Return the [x, y] coordinate for the center point of the cell that contains the specified text.  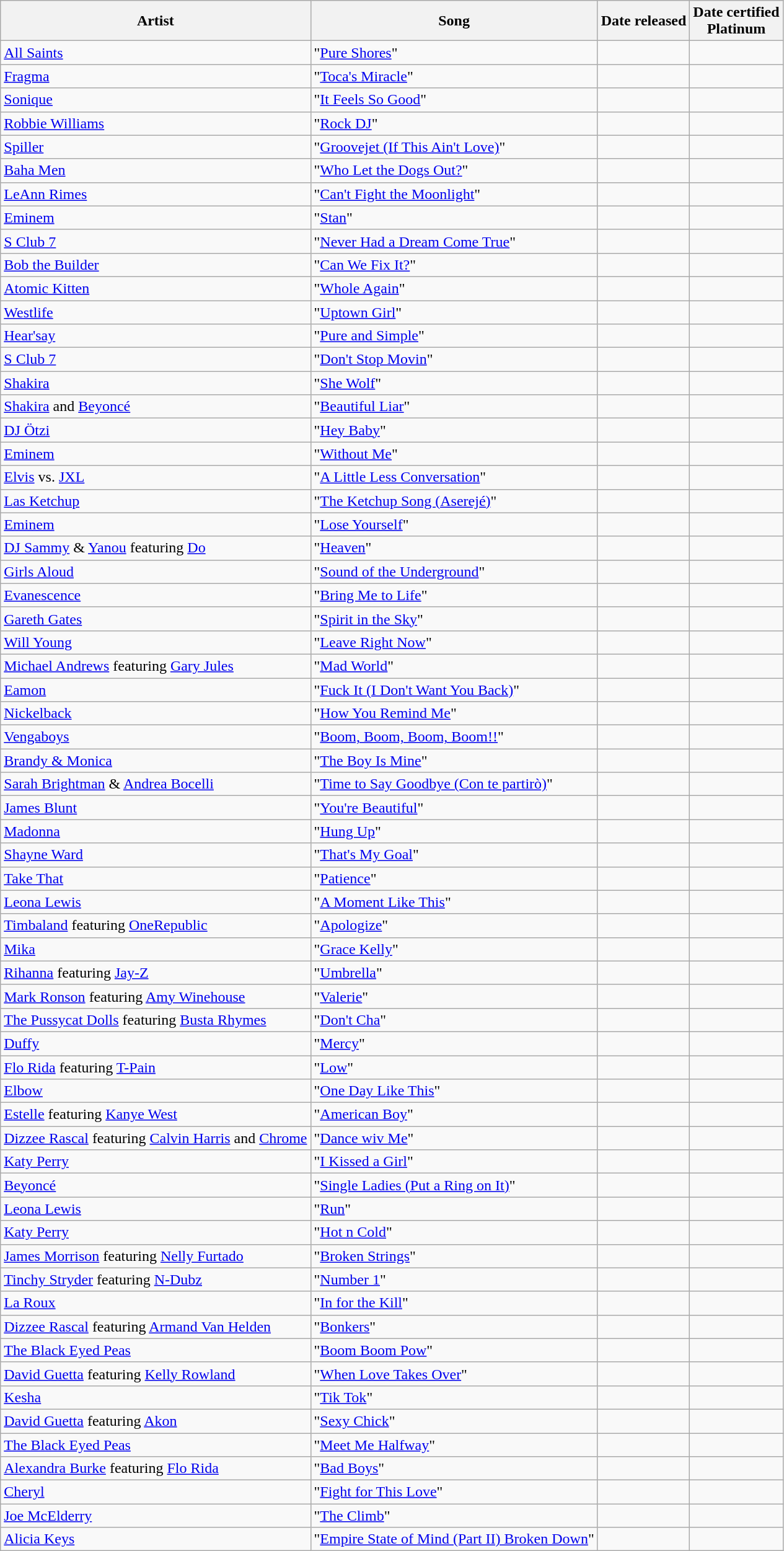
"The Ketchup Song (Aserejé)" [454, 501]
DJ Sammy & Yanou featuring Do [156, 548]
"Don't Stop Movin" [454, 360]
"Leave Right Now" [454, 642]
"A Little Less Conversation" [454, 477]
Robbie Williams [156, 123]
"Can't Fight the Moonlight" [454, 194]
James Morrison featuring Nelly Furtado [156, 1256]
Dizzee Rascal featuring Armand Van Helden [156, 1327]
Date certifiedPlatinum [736, 21]
"Pure and Simple" [454, 336]
Gareth Gates [156, 619]
Fragma [156, 76]
"Bad Boys" [454, 1469]
"Lose Yourself" [454, 524]
"Umbrella" [454, 973]
"Tik Tok" [454, 1397]
"Toca's Miracle" [454, 76]
"Fight for This Love" [454, 1492]
"She Wolf" [454, 383]
Cheryl [156, 1492]
Tinchy Stryder featuring N-Dubz [156, 1279]
Evanescence [156, 595]
"Empire State of Mind (Part II) Broken Down" [454, 1539]
Joe McElderry [156, 1516]
Madonna [156, 831]
Duffy [156, 1043]
"Mad World" [454, 666]
"Fuck It (I Don't Want You Back)" [454, 690]
All Saints [156, 53]
Shakira and Beyoncé [156, 407]
"Valerie" [454, 996]
The Pussycat Dolls featuring Busta Rhymes [156, 1020]
"Bonkers" [454, 1327]
"Boom Boom Pow" [454, 1350]
LeAnn Rimes [156, 194]
"Never Had a Dream Come True" [454, 241]
James Blunt [156, 808]
Sonique [156, 100]
"Bring Me to Life" [454, 595]
Nickelback [156, 714]
"Dance wiv Me" [454, 1138]
Beyoncé [156, 1185]
Rihanna featuring Jay-Z [156, 973]
Bob the Builder [156, 265]
"When Love Takes Over" [454, 1374]
"Apologize" [454, 926]
"Pure Shores" [454, 53]
"It Feels So Good" [454, 100]
"A Moment Like This" [454, 902]
Kesha [156, 1397]
"Stan" [454, 218]
"The Climb" [454, 1516]
Artist [156, 21]
"Spirit in the Sky" [454, 619]
Hear'say [156, 336]
"Mercy" [454, 1043]
"Grace Kelly" [454, 949]
Alexandra Burke featuring Flo Rida [156, 1469]
"I Kissed a Girl" [454, 1162]
"Broken Strings" [454, 1256]
"Run" [454, 1209]
"Time to Say Goodbye (Con te partirò)" [454, 784]
"Whole Again" [454, 288]
Date released [643, 21]
Elvis vs. JXL [156, 477]
Estelle featuring Kanye West [156, 1115]
Sarah Brightman & Andrea Bocelli [156, 784]
"Single Ladies (Put a Ring on It)" [454, 1185]
Eamon [156, 690]
Michael Andrews featuring Gary Jules [156, 666]
"Meet Me Halfway" [454, 1445]
"Can We Fix It?" [454, 265]
"In for the Kill" [454, 1303]
Dizzee Rascal featuring Calvin Harris and Chrome [156, 1138]
DJ Ötzi [156, 430]
Mark Ronson featuring Amy Winehouse [156, 996]
Song [454, 21]
"Hey Baby" [454, 430]
Spiller [156, 147]
Will Young [156, 642]
Alicia Keys [156, 1539]
"Number 1" [454, 1279]
"Hung Up" [454, 831]
"Uptown Girl" [454, 312]
La Roux [156, 1303]
Brandy & Monica [156, 761]
"Rock DJ" [454, 123]
"Sexy Chick" [454, 1421]
"One Day Like This" [454, 1091]
Las Ketchup [156, 501]
Take That [156, 878]
Elbow [156, 1091]
"Beautiful Liar" [454, 407]
"Groovejet (If This Ain't Love)" [454, 147]
Shayne Ward [156, 855]
Mika [156, 949]
"You're Beautiful" [454, 808]
Atomic Kitten [156, 288]
Vengaboys [156, 737]
Flo Rida featuring T-Pain [156, 1067]
"Sound of the Underground" [454, 572]
"Hot n Cold" [454, 1232]
David Guetta featuring Akon [156, 1421]
Baha Men [156, 170]
Shakira [156, 383]
"Boom, Boom, Boom, Boom!!" [454, 737]
"The Boy Is Mine" [454, 761]
"Don't Cha" [454, 1020]
"Who Let the Dogs Out?" [454, 170]
"Heaven" [454, 548]
Timbaland featuring OneRepublic [156, 926]
"Low" [454, 1067]
"American Boy" [454, 1115]
"Patience" [454, 878]
David Guetta featuring Kelly Rowland [156, 1374]
"Without Me" [454, 454]
Westlife [156, 312]
Girls Aloud [156, 572]
"How You Remind Me" [454, 714]
"That's My Goal" [454, 855]
